Extract the (X, Y) coordinate from the center of the cell holding the provided text.  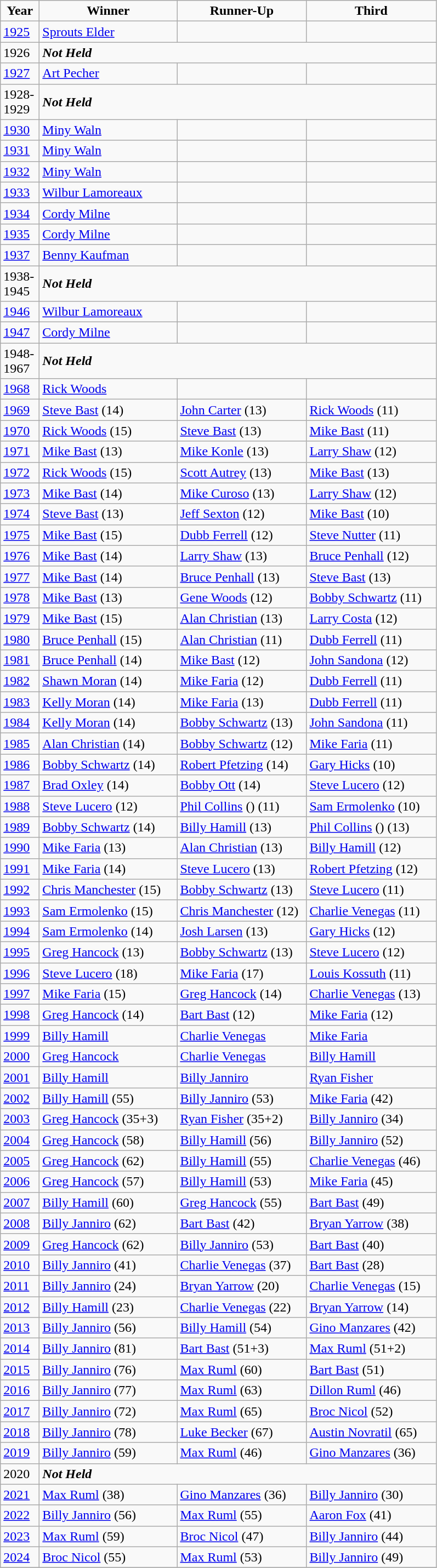
Broc Nicol (55) (109, 1557)
Phil Collins () (13) (371, 827)
Jeff Sexton (12) (242, 514)
1937 (20, 255)
Bryan Yarrow (14) (371, 1307)
Louis Kossuth (11) (371, 973)
Billy Janniro (72) (109, 1411)
Mike Bast (12) (242, 660)
Gene Woods (12) (242, 597)
2009 (20, 1244)
1975 (20, 535)
2012 (20, 1307)
Greg Hancock (35+3) (109, 1119)
Alan Christian (14) (109, 744)
Max Ruml (60) (242, 1370)
Max Ruml (51+2) (371, 1349)
1993 (20, 910)
2006 (20, 1182)
Bobby Schwartz (12) (242, 744)
Bruce Penhall (12) (371, 556)
Max Ruml (63) (242, 1390)
Charlie Venegas (15) (371, 1286)
1948-1967 (20, 361)
Max Ruml (38) (109, 1495)
Ryan Fisher (371, 1077)
2024 (20, 1557)
2007 (20, 1202)
Max Ruml (55) (242, 1515)
Shawn Moran (14) (109, 681)
1934 (20, 213)
Greg Hancock (109, 1057)
2005 (20, 1161)
1971 (20, 452)
1984 (20, 723)
Austin Novratil (65) (371, 1432)
Phil Collins () (11) (242, 806)
Billy Janniro (41) (109, 1265)
1981 (20, 660)
1933 (20, 192)
Steve Lucero (18) (109, 973)
1988 (20, 806)
Billy Janniro (52) (371, 1140)
1987 (20, 785)
1997 (20, 994)
1976 (20, 556)
Josh Larsen (13) (242, 931)
1925 (20, 32)
1994 (20, 931)
2020 (20, 1474)
2011 (20, 1286)
Billy Janniro (44) (371, 1536)
Billy Hamill (60) (109, 1202)
1986 (20, 765)
Bobby Ott (14) (242, 785)
Bart Bast (42) (242, 1223)
Charlie Venegas (22) (242, 1307)
Billy Janniro (81) (109, 1349)
1982 (20, 681)
Gary Hicks (10) (371, 765)
2008 (20, 1223)
Bart Bast (51+3) (242, 1349)
1991 (20, 869)
Third (371, 11)
Max Ruml (65) (242, 1411)
Rick Woods (11) (371, 410)
2004 (20, 1140)
2010 (20, 1265)
Bart Bast (12) (242, 1015)
2019 (20, 1453)
Sprouts Elder (109, 32)
Mike Faria (371, 1036)
Robert Pfetzing (12) (371, 869)
Robert Pfetzing (14) (242, 765)
1998 (20, 1015)
Scott Autrey (13) (242, 472)
Billy Janniro (77) (109, 1390)
Charlie Venegas (46) (371, 1161)
Brad Oxley (14) (109, 785)
Greg Hancock (57) (109, 1182)
Bart Bast (49) (371, 1202)
Max Ruml (46) (242, 1453)
Bart Bast (28) (371, 1265)
Greg Hancock (55) (242, 1202)
1980 (20, 640)
John Sandona (12) (371, 660)
John Carter (13) (242, 410)
Chris Manchester (12) (242, 910)
1938-1945 (20, 283)
Ryan Fisher (35+2) (242, 1119)
Billy Janniro (24) (109, 1286)
1927 (20, 73)
2002 (20, 1098)
Sam Ermolenko (15) (109, 910)
Mike Bast (10) (371, 514)
Max Ruml (53) (242, 1557)
Steve Bast (14) (109, 410)
1978 (20, 597)
Billy Hamill (54) (242, 1328)
1995 (20, 952)
Greg Hancock (58) (109, 1140)
1973 (20, 493)
Mike Bast (11) (371, 431)
Larry Costa (12) (371, 618)
Steve Lucero (11) (371, 890)
1970 (20, 431)
1946 (20, 312)
1999 (20, 1036)
Mike Faria (14) (109, 869)
2013 (20, 1328)
Billy Janniro (59) (109, 1453)
Billy Hamill (53) (242, 1182)
Greg Hancock (13) (109, 952)
1992 (20, 890)
Broc Nicol (47) (242, 1536)
Bryan Yarrow (38) (371, 1223)
2014 (20, 1349)
1932 (20, 172)
2017 (20, 1411)
2016 (20, 1390)
Mike Curoso (13) (242, 493)
Chris Manchester (15) (109, 890)
Bart Bast (51) (371, 1370)
Mike Faria (42) (371, 1098)
1996 (20, 973)
1947 (20, 333)
2001 (20, 1077)
Mike Faria (11) (371, 744)
1935 (20, 234)
Bart Bast (40) (371, 1244)
Bruce Penhall (14) (109, 660)
Bruce Penhall (15) (109, 640)
1972 (20, 472)
Charlie Venegas (11) (371, 910)
Steve Nutter (11) (371, 535)
Billy Hamill (56) (242, 1140)
Art Pecher (109, 73)
Billy Hamill (12) (371, 848)
Billy Hamill (23) (109, 1307)
Larry Shaw (13) (242, 556)
1968 (20, 389)
Luke Becker (67) (242, 1432)
Charlie Venegas (37) (242, 1265)
1928-1929 (20, 102)
Dillon Ruml (46) (371, 1390)
1926 (20, 53)
Billy Janniro (62) (109, 1223)
Year (20, 11)
1989 (20, 827)
Mike Faria (17) (242, 973)
2015 (20, 1370)
Billy Janniro (30) (371, 1495)
Aaron Fox (41) (371, 1515)
2021 (20, 1495)
Rick Woods (109, 389)
1985 (20, 744)
Mike Faria (45) (371, 1182)
Billy Janniro (49) (371, 1557)
2023 (20, 1536)
Charlie Venegas (13) (371, 994)
2022 (20, 1515)
1974 (20, 514)
1969 (20, 410)
Billy Janniro (78) (109, 1432)
Sam Ermolenko (14) (109, 931)
Bobby Schwartz (11) (371, 597)
Gino Manzares (42) (371, 1328)
1990 (20, 848)
2003 (20, 1119)
John Sandona (11) (371, 723)
Winner (109, 11)
Billy Janniro (76) (109, 1370)
1931 (20, 151)
Benny Kaufman (109, 255)
Steve Lucero (13) (242, 869)
Sam Ermolenko (10) (371, 806)
Bryan Yarrow (20) (242, 1286)
Alan Christian (11) (242, 640)
Mike Faria (15) (109, 994)
Billy Janniro (34) (371, 1119)
Billy Janniro (242, 1077)
2018 (20, 1432)
Gary Hicks (12) (371, 931)
Billy Hamill (13) (242, 827)
1983 (20, 702)
Max Ruml (59) (109, 1536)
1979 (20, 618)
Runner-Up (242, 11)
1930 (20, 130)
Bruce Penhall (13) (242, 577)
2000 (20, 1057)
Mike Konle (13) (242, 452)
Dubb Ferrell (12) (242, 535)
Broc Nicol (52) (371, 1411)
1977 (20, 577)
